Provide the [x, y] coordinate of the cell's center where the given text is located.  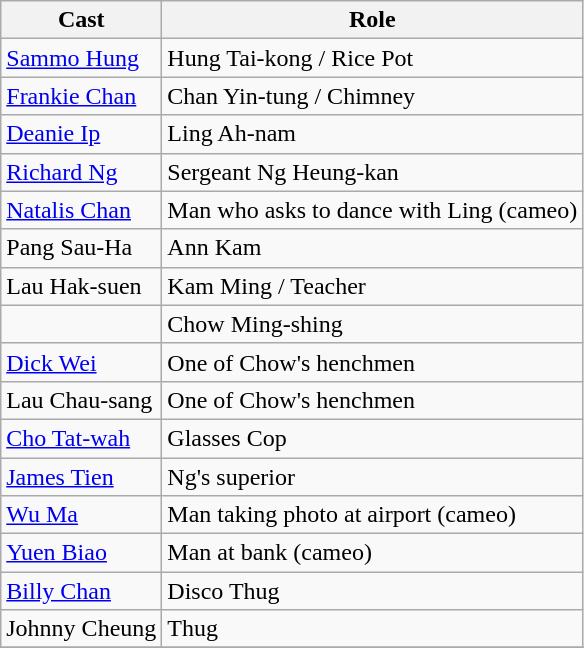
Man who asks to dance with Ling (cameo) [372, 210]
Billy Chan [82, 591]
Yuen Biao [82, 553]
Lau Hak-suen [82, 286]
James Tien [82, 477]
Wu Ma [82, 515]
Chow Ming-shing [372, 324]
Ng's superior [372, 477]
Dick Wei [82, 362]
Sergeant Ng Heung-kan [372, 172]
Frankie Chan [82, 96]
Glasses Cop [372, 438]
Man taking photo at airport (cameo) [372, 515]
Cho Tat-wah [82, 438]
Thug [372, 629]
Hung Tai-kong / Rice Pot [372, 58]
Pang Sau-Ha [82, 248]
Disco Thug [372, 591]
Lau Chau-sang [82, 400]
Johnny Cheung [82, 629]
Natalis Chan [82, 210]
Ling Ah-nam [372, 134]
Man at bank (cameo) [372, 553]
Sammo Hung [82, 58]
Ann Kam [372, 248]
Cast [82, 20]
Chan Yin-tung / Chimney [372, 96]
Deanie Ip [82, 134]
Richard Ng [82, 172]
Role [372, 20]
Kam Ming / Teacher [372, 286]
